Return the (x, y) coordinate for the center point of the cell that contains the specified text.  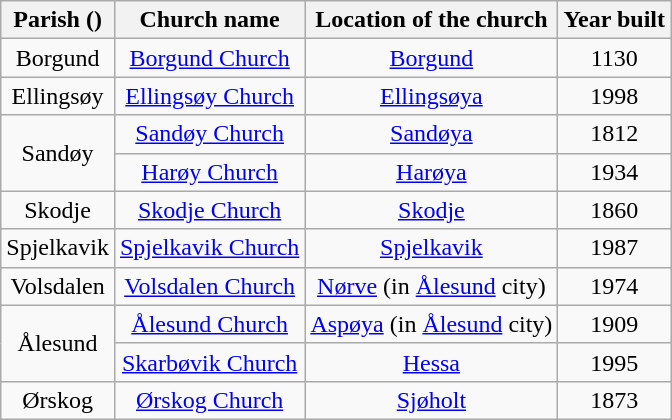
1812 (614, 134)
1860 (614, 210)
Volsdalen (58, 286)
Sjøholt (432, 400)
Ålesund Church (209, 324)
1998 (614, 96)
1934 (614, 172)
Ørskog Church (209, 400)
1995 (614, 362)
Aspøya (in Ålesund city) (432, 324)
Spjelkavik Church (209, 248)
Ellingsøy Church (209, 96)
Skodje Church (209, 210)
Location of the church (432, 20)
1873 (614, 400)
Sandøy (58, 153)
Harøy Church (209, 172)
Harøya (432, 172)
1974 (614, 286)
1909 (614, 324)
Parish () (58, 20)
Skarbøvik Church (209, 362)
1987 (614, 248)
Ørskog (58, 400)
1130 (614, 58)
Sandøy Church (209, 134)
Ellingsøya (432, 96)
Borgund Church (209, 58)
Nørve (in Ålesund city) (432, 286)
Ålesund (58, 343)
Volsdalen Church (209, 286)
Sandøya (432, 134)
Year built (614, 20)
Hessa (432, 362)
Church name (209, 20)
Ellingsøy (58, 96)
